Extract the (x, y) coordinate from the center of the cell holding the provided text.  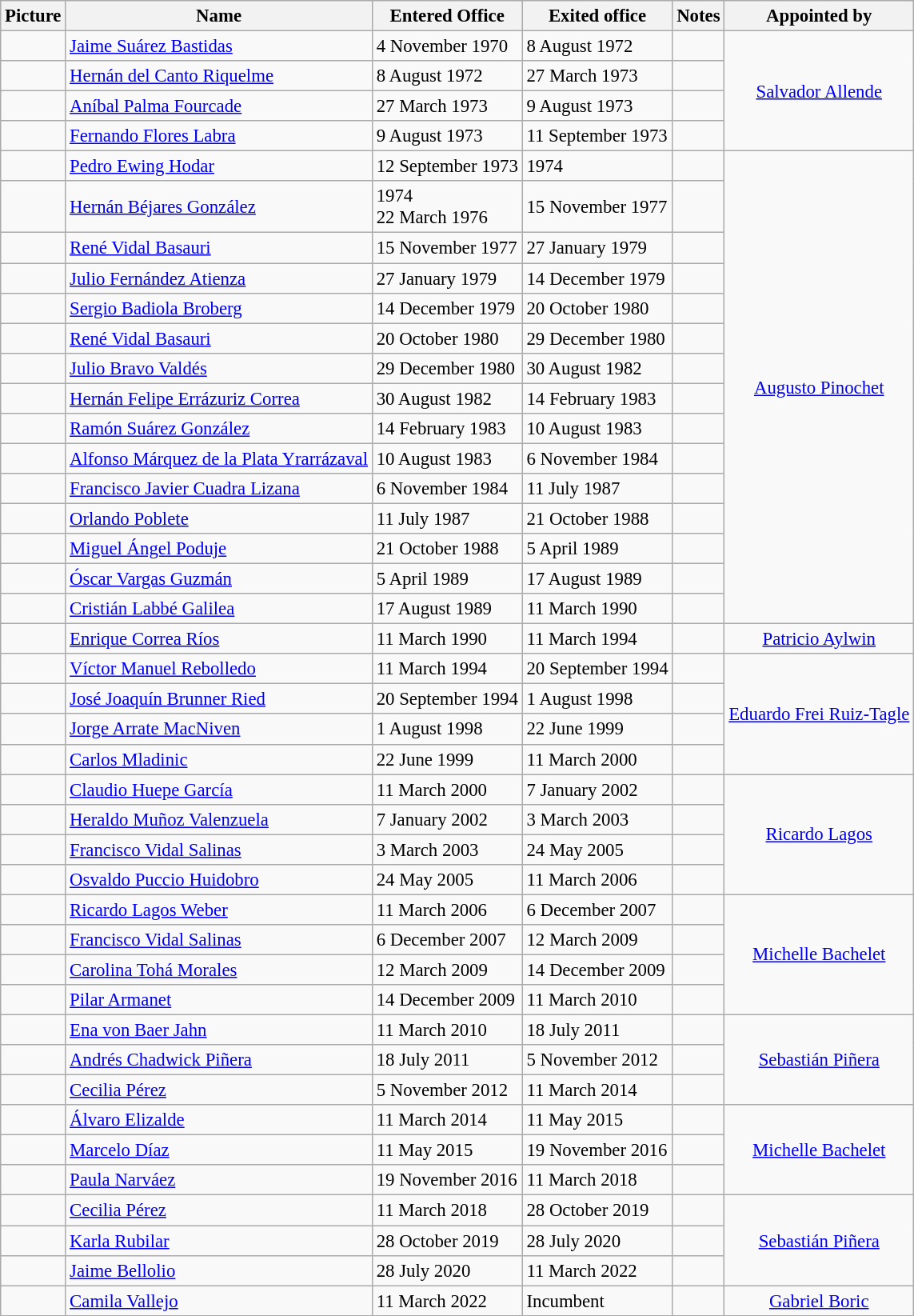
Notes (699, 16)
Jaime Bellolio (219, 1270)
Name (219, 16)
Fernando Flores Labra (219, 136)
Incumbent (597, 1301)
Marcelo Díaz (219, 1150)
Andrés Chadwick Piñera (219, 1060)
Jaime Suárez Bastidas (219, 46)
Pedro Ewing Hodar (219, 166)
Hernán Felipe Errázuriz Correa (219, 398)
Pilar Armanet (219, 1000)
Víctor Manuel Rebolledo (219, 669)
12 September 1973 (447, 166)
Camila Vallejo (219, 1301)
Entered Office (447, 16)
Ricardo Lagos Weber (219, 910)
Julio Bravo Valdés (219, 368)
4 November 1970 (447, 46)
Enrique Correa Ríos (219, 639)
Karla Rubilar (219, 1241)
Salvador Allende (819, 91)
Carlos Mladinic (219, 759)
José Joaquín Brunner Ried (219, 699)
Aníbal Palma Fourcade (219, 106)
11 September 1973 (597, 136)
Augusto Pinochet (819, 387)
Óscar Vargas Guzmán (219, 579)
Eduardo Frei Ruiz-Tagle (819, 714)
Cristián Labbé Galilea (219, 609)
Gabriel Boric (819, 1301)
Hernán Béjares González (219, 206)
Julio Fernández Atienza (219, 278)
Osvaldo Puccio Huidobro (219, 880)
197422 March 1976 (447, 206)
Heraldo Muñoz Valenzuela (219, 819)
Paula Narváez (219, 1180)
Francisco Javier Cuadra Lizana (219, 489)
Appointed by (819, 16)
Picture (34, 16)
Ricardo Lagos (819, 834)
Patricio Aylwin (819, 639)
Exited office (597, 16)
Miguel Ángel Poduje (219, 549)
Sergio Badiola Broberg (219, 308)
Álvaro Elizalde (219, 1120)
Jorge Arrate MacNiven (219, 730)
Alfonso Márquez de la Plata Yrarrázaval (219, 458)
Ramón Suárez González (219, 429)
Claudio Huepe García (219, 790)
Ena von Baer Jahn (219, 1030)
1974 (597, 166)
Orlando Poblete (219, 518)
Hernán del Canto Riquelme (219, 76)
Carolina Tohá Morales (219, 970)
